Output the [X, Y] coordinate of the center of the cell containing the given text.  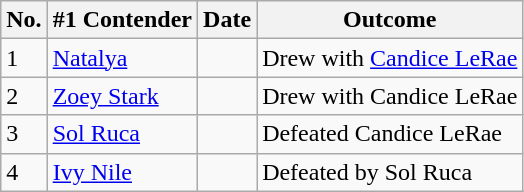
Outcome [390, 20]
4 [24, 172]
1 [24, 58]
Defeated by Sol Ruca [390, 172]
Date [228, 20]
2 [24, 96]
#1 Contender [122, 20]
Zoey Stark [122, 96]
Defeated Candice LeRae [390, 134]
Sol Ruca [122, 134]
No. [24, 20]
3 [24, 134]
Ivy Nile [122, 172]
Natalya [122, 58]
